From the cell containing the given text, extract its center point as (X, Y) coordinate. 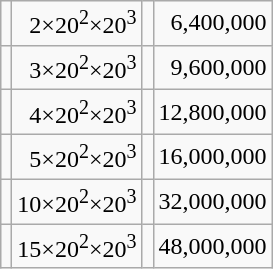
4×202×203 (77, 112)
32,000,000 (212, 202)
16,000,000 (212, 156)
5×202×203 (77, 156)
10×202×203 (77, 202)
48,000,000 (212, 246)
2×202×203 (77, 24)
12,800,000 (212, 112)
9,600,000 (212, 68)
3×202×203 (77, 68)
6,400,000 (212, 24)
15×202×203 (77, 246)
